Capture the cell that displays the provided text and extract its (X, Y) central coordinate. 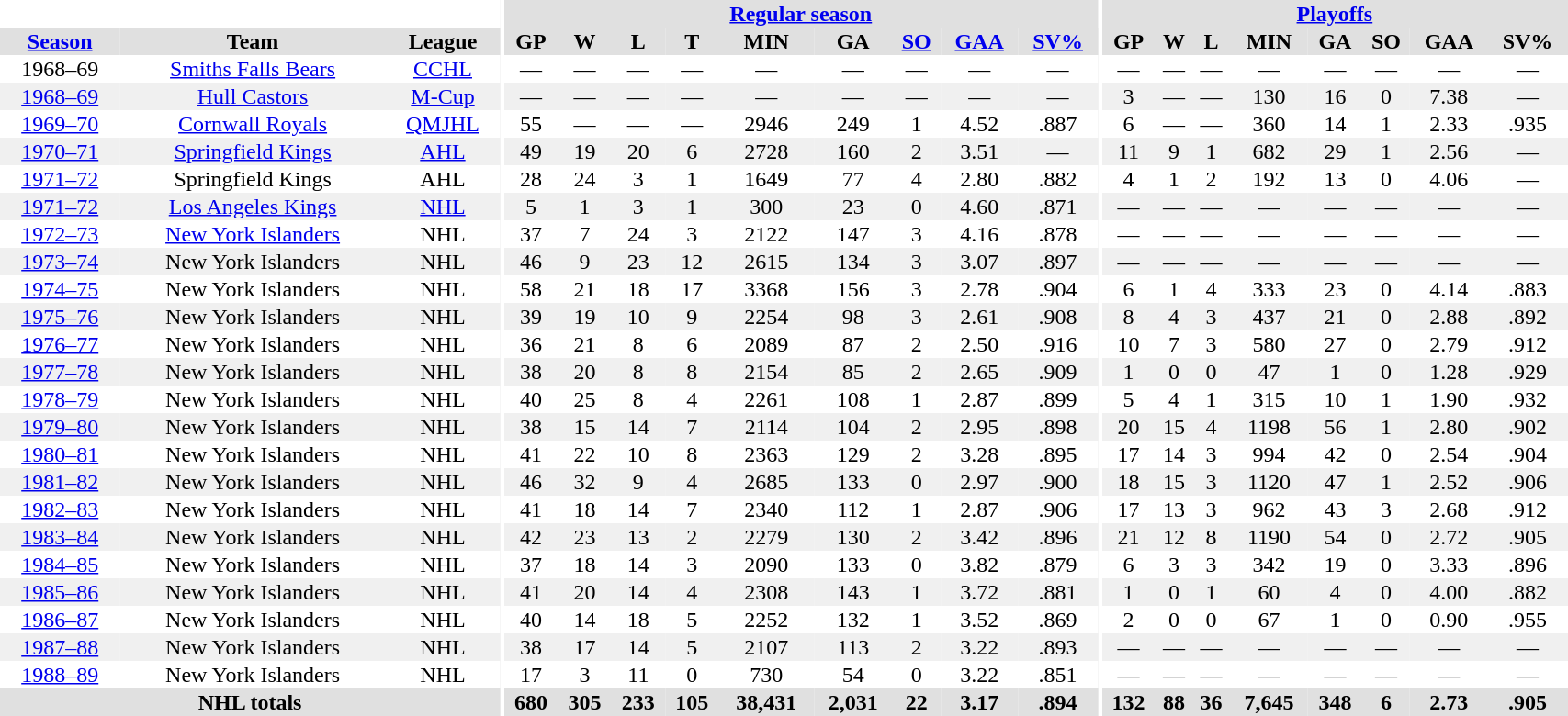
.869 (1057, 620)
3.28 (979, 454)
3.72 (979, 592)
2.73 (1449, 702)
156 (852, 289)
134 (852, 262)
2363 (766, 454)
3.42 (979, 537)
58 (531, 289)
.902 (1529, 427)
56 (1335, 427)
.894 (1057, 702)
2122 (766, 234)
730 (766, 675)
1987–88 (60, 647)
38,431 (766, 702)
1980–81 (60, 454)
1972–73 (60, 234)
NHL totals (250, 702)
1.28 (1449, 372)
1198 (1269, 427)
129 (852, 454)
League (443, 41)
1120 (1269, 482)
300 (766, 207)
.932 (1529, 399)
.929 (1529, 372)
.908 (1057, 317)
.893 (1057, 647)
2.65 (979, 372)
2946 (766, 124)
25 (584, 399)
1975–76 (60, 317)
.895 (1057, 454)
147 (852, 234)
2252 (766, 620)
2107 (766, 647)
77 (852, 179)
2.52 (1449, 482)
.900 (1057, 482)
28 (531, 179)
360 (1269, 124)
1984–85 (60, 565)
1979–80 (60, 427)
962 (1269, 509)
7.38 (1449, 96)
2089 (766, 344)
112 (852, 509)
333 (1269, 289)
4.06 (1449, 179)
4.14 (1449, 289)
2261 (766, 399)
98 (852, 317)
.883 (1529, 289)
342 (1269, 565)
3.52 (979, 620)
Los Angeles Kings (252, 207)
108 (852, 399)
.916 (1057, 344)
.909 (1057, 372)
4.52 (979, 124)
2340 (766, 509)
2.72 (1449, 537)
43 (1335, 509)
2685 (766, 482)
104 (852, 427)
1969–70 (60, 124)
2.97 (979, 482)
2.54 (1449, 454)
.897 (1057, 262)
233 (638, 702)
2154 (766, 372)
1190 (1269, 537)
2279 (766, 537)
1.90 (1449, 399)
.892 (1529, 317)
437 (1269, 317)
2.56 (1449, 151)
0.90 (1449, 620)
85 (852, 372)
3368 (766, 289)
.955 (1529, 620)
Cornwall Royals (252, 124)
1983–84 (60, 537)
QMJHL (443, 124)
315 (1269, 399)
3.51 (979, 151)
4.16 (979, 234)
1970–71 (60, 151)
680 (531, 702)
2090 (766, 565)
60 (1269, 592)
.871 (1057, 207)
29 (1335, 151)
3.82 (979, 565)
Hull Castors (252, 96)
113 (852, 647)
55 (531, 124)
1981–82 (60, 482)
CCHL (443, 69)
2.50 (979, 344)
.898 (1057, 427)
2.95 (979, 427)
67 (1269, 620)
580 (1269, 344)
348 (1335, 702)
39 (531, 317)
2308 (766, 592)
2.79 (1449, 344)
Playoffs (1334, 14)
682 (1269, 151)
Regular season (801, 14)
1977–78 (60, 372)
994 (1269, 454)
27 (1335, 344)
88 (1174, 702)
.887 (1057, 124)
.935 (1529, 124)
1988–89 (60, 675)
87 (852, 344)
1985–86 (60, 592)
192 (1269, 179)
2615 (766, 262)
249 (852, 124)
3.17 (979, 702)
3.33 (1449, 565)
1649 (766, 179)
1973–74 (60, 262)
1974–75 (60, 289)
32 (584, 482)
16 (1335, 96)
Team (252, 41)
2.33 (1449, 124)
305 (584, 702)
2.61 (979, 317)
7,645 (1269, 702)
2,031 (852, 702)
2728 (766, 151)
2114 (766, 427)
2.68 (1449, 509)
4.60 (979, 207)
Smiths Falls Bears (252, 69)
2.88 (1449, 317)
.899 (1057, 399)
Season (60, 41)
1986–87 (60, 620)
49 (531, 151)
2.78 (979, 289)
T (692, 41)
143 (852, 592)
.878 (1057, 234)
160 (852, 151)
1976–77 (60, 344)
1978–79 (60, 399)
3.07 (979, 262)
M-Cup (443, 96)
1982–83 (60, 509)
4.00 (1449, 592)
.851 (1057, 675)
.879 (1057, 565)
.881 (1057, 592)
105 (692, 702)
2254 (766, 317)
